Find where the given text appears and provide that cell's center as (X, Y) coordinate. 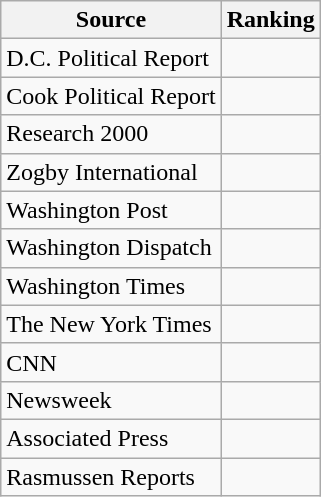
Research 2000 (111, 134)
Washington Times (111, 286)
Source (111, 20)
D.C. Political Report (111, 58)
Zogby International (111, 172)
Newsweek (111, 400)
Associated Press (111, 438)
The New York Times (111, 324)
Rasmussen Reports (111, 477)
Washington Dispatch (111, 248)
Ranking (270, 20)
Cook Political Report (111, 96)
Washington Post (111, 210)
CNN (111, 362)
